Detect which cell encompasses the target text, then output its [x, y] center coordinate. 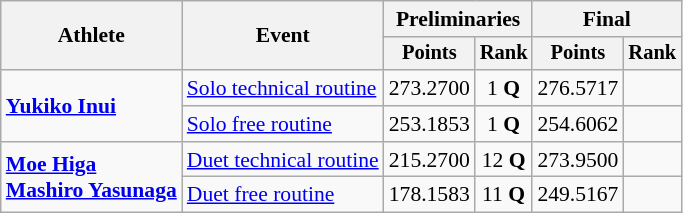
Moe Higa Mashiro Yasunaga [92, 178]
Solo free routine [283, 124]
Event [283, 36]
253.1853 [430, 124]
11 Q [504, 195]
273.9500 [578, 160]
Athlete [92, 36]
276.5717 [578, 88]
254.6062 [578, 124]
Final [606, 19]
Duet technical routine [283, 160]
215.2700 [430, 160]
Duet free routine [283, 195]
Preliminaries [458, 19]
178.1583 [430, 195]
Solo technical routine [283, 88]
12 Q [504, 160]
Yukiko Inui [92, 106]
273.2700 [430, 88]
249.5167 [578, 195]
